Provide the [x, y] coordinate of the cell's center where the given text is located.  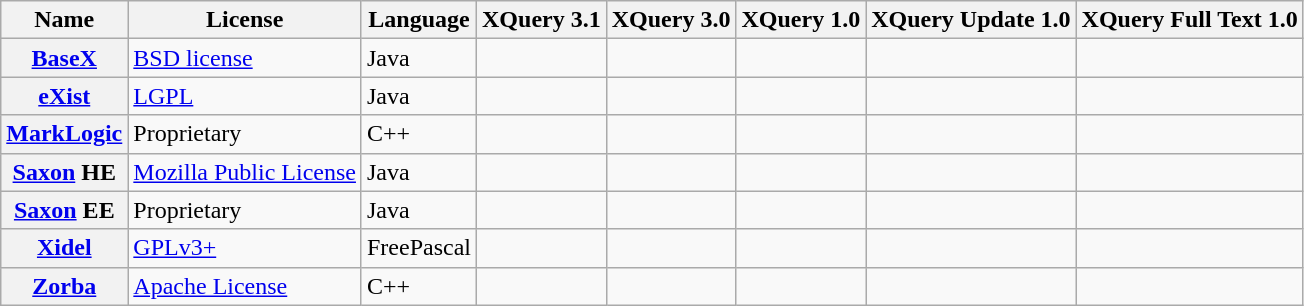
BaseX [64, 58]
Xidel [64, 248]
XQuery 3.1 [542, 20]
BSD license [245, 58]
Zorba [64, 286]
LGPL [245, 96]
MarkLogic [64, 134]
Language [418, 20]
License [245, 20]
Saxon HE [64, 172]
Saxon EE [64, 210]
eXist [64, 96]
Name [64, 20]
Apache License [245, 286]
FreePascal [418, 248]
Mozilla Public License [245, 172]
GPLv3+ [245, 248]
XQuery 1.0 [801, 20]
XQuery Update 1.0 [971, 20]
XQuery 3.0 [671, 20]
XQuery Full Text 1.0 [1190, 20]
